From the cell containing the given text, extract its center point as [X, Y] coordinate. 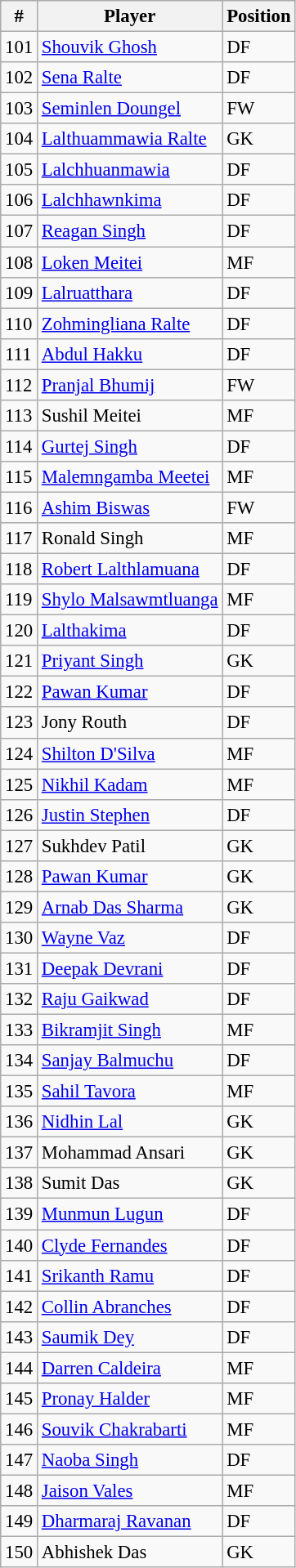
107 [20, 231]
124 [20, 753]
# [20, 16]
Reagan Singh [130, 231]
142 [20, 1307]
127 [20, 846]
102 [20, 78]
Position [258, 16]
Naoba Singh [130, 1460]
136 [20, 1122]
Lalruatthara [130, 293]
Arnab Das Sharma [130, 907]
Deepak Devrani [130, 968]
108 [20, 262]
Nikhil Kadam [130, 784]
Mohammad Ansari [130, 1153]
Ashim Biswas [130, 507]
117 [20, 538]
140 [20, 1245]
Abdul Hakku [130, 354]
Collin Abranches [130, 1307]
130 [20, 938]
Player [130, 16]
123 [20, 723]
Saumik Dey [130, 1337]
Clyde Fernandes [130, 1245]
Sena Ralte [130, 78]
147 [20, 1460]
104 [20, 139]
Sanjay Balmuchu [130, 1061]
111 [20, 354]
120 [20, 631]
116 [20, 507]
110 [20, 324]
132 [20, 999]
106 [20, 200]
118 [20, 570]
Jony Routh [130, 723]
139 [20, 1214]
Shilton D'Silva [130, 753]
145 [20, 1399]
Jaison Vales [130, 1490]
Pronay Halder [130, 1399]
143 [20, 1337]
141 [20, 1275]
148 [20, 1490]
Shylo Malsawmtluanga [130, 600]
Malemngamba Meetei [130, 477]
Lalchhuanmawia [130, 170]
134 [20, 1061]
135 [20, 1092]
113 [20, 416]
Sumit Das [130, 1184]
133 [20, 1030]
Bikramjit Singh [130, 1030]
Wayne Vaz [130, 938]
138 [20, 1184]
Shouvik Ghosh [130, 47]
Lalchhawnkima [130, 200]
Priyant Singh [130, 661]
Nidhin Lal [130, 1122]
114 [20, 446]
Souvik Chakrabarti [130, 1429]
125 [20, 784]
121 [20, 661]
122 [20, 692]
Zohmingliana Ralte [130, 324]
137 [20, 1153]
Dharmaraj Ravanan [130, 1521]
144 [20, 1368]
109 [20, 293]
Lalthakima [130, 631]
128 [20, 877]
Abhishek Das [130, 1552]
Srikanth Ramu [130, 1275]
Loken Meitei [130, 262]
Gurtej Singh [130, 446]
Robert Lalthlamuana [130, 570]
Sushil Meitei [130, 416]
150 [20, 1552]
Pranjal Bhumij [130, 385]
146 [20, 1429]
126 [20, 815]
Raju Gaikwad [130, 999]
103 [20, 109]
101 [20, 47]
129 [20, 907]
Justin Stephen [130, 815]
Sahil Tavora [130, 1092]
112 [20, 385]
115 [20, 477]
Sukhdev Patil [130, 846]
105 [20, 170]
Seminlen Doungel [130, 109]
Lalthuammawia Ralte [130, 139]
Munmun Lugun [130, 1214]
131 [20, 968]
119 [20, 600]
Darren Caldeira [130, 1368]
Ronald Singh [130, 538]
149 [20, 1521]
